Capture the cell that displays the provided text and extract its [x, y] central coordinate. 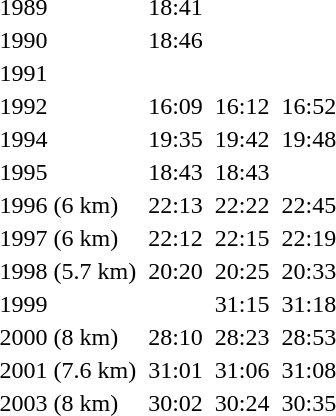
22:15 [242, 238]
19:35 [176, 139]
16:09 [176, 106]
31:06 [242, 370]
22:13 [176, 205]
22:22 [242, 205]
28:10 [176, 337]
20:20 [176, 271]
16:12 [242, 106]
31:01 [176, 370]
20:25 [242, 271]
22:12 [176, 238]
28:23 [242, 337]
31:15 [242, 304]
18:46 [176, 40]
19:42 [242, 139]
